Determine the [X, Y] coordinate at the center of the cell enclosing the given text.  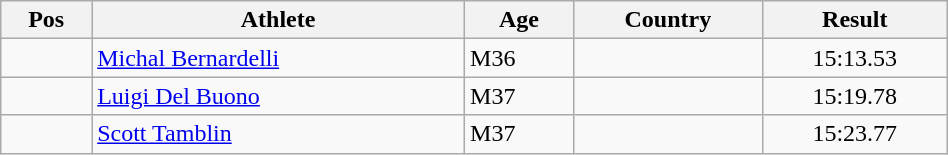
15:13.53 [854, 58]
Scott Tamblin [278, 134]
Luigi Del Buono [278, 96]
Michal Bernardelli [278, 58]
15:19.78 [854, 96]
Age [520, 20]
Country [668, 20]
M36 [520, 58]
Pos [46, 20]
Athlete [278, 20]
Result [854, 20]
15:23.77 [854, 134]
